Provide the (x, y) coordinate of the cell's center where the given text is located.  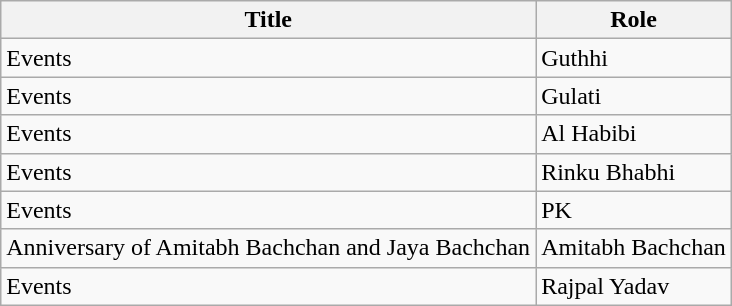
Guthhi (634, 58)
PK (634, 210)
Title (268, 20)
Rinku Bhabhi (634, 172)
Amitabh Bachchan (634, 248)
Rajpal Yadav (634, 286)
Gulati (634, 96)
Al Habibi (634, 134)
Anniversary of Amitabh Bachchan and Jaya Bachchan (268, 248)
Role (634, 20)
